Pinpoint the cell where the given text exists, returning its (X, Y) midpoint coordinate. 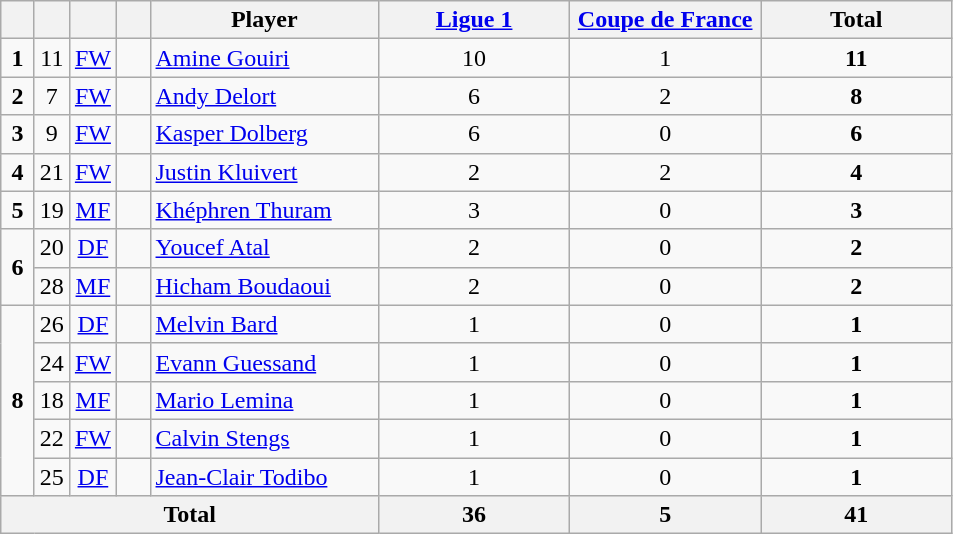
24 (52, 362)
7 (52, 96)
Calvin Stengs (264, 438)
22 (52, 438)
Hicham Boudaoui (264, 286)
19 (52, 210)
25 (52, 477)
41 (856, 515)
9 (52, 134)
Kasper Dolberg (264, 134)
Evann Guessand (264, 362)
Andy Delort (264, 96)
10 (474, 58)
26 (52, 324)
21 (52, 172)
Justin Kluivert (264, 172)
36 (474, 515)
Mario Lemina (264, 400)
20 (52, 248)
Jean-Clair Todibo (264, 477)
Ligue 1 (474, 20)
Amine Gouiri (264, 58)
Coupe de France (666, 20)
Youcef Atal (264, 248)
Melvin Bard (264, 324)
28 (52, 286)
18 (52, 400)
Player (264, 20)
Khéphren Thuram (264, 210)
